Capture the cell that displays the provided text and extract its [X, Y] central coordinate. 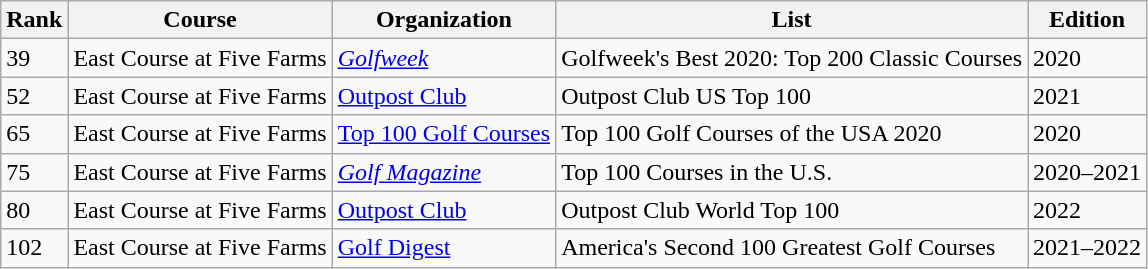
Outpost Club US Top 100 [792, 96]
Outpost Club World Top 100 [792, 210]
Golf Magazine [444, 172]
75 [34, 172]
Edition [1088, 20]
Golfweek's Best 2020: Top 200 Classic Courses [792, 58]
102 [34, 248]
65 [34, 134]
Top 100 Golf Courses [444, 134]
Organization [444, 20]
Rank [34, 20]
39 [34, 58]
Top 100 Golf Courses of the USA 2020 [792, 134]
2021–2022 [1088, 248]
52 [34, 96]
America's Second 100 Greatest Golf Courses [792, 248]
2020–2021 [1088, 172]
Top 100 Courses in the U.S. [792, 172]
2022 [1088, 210]
Golf Digest [444, 248]
List [792, 20]
2021 [1088, 96]
Golfweek [444, 58]
80 [34, 210]
Course [200, 20]
